Output the (X, Y) coordinate of the center of the cell containing the given text.  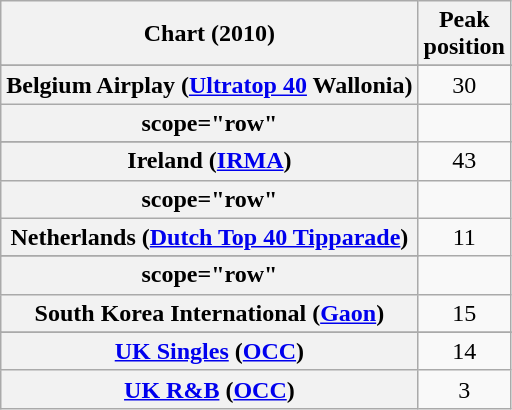
Chart (2010) (210, 34)
Netherlands (Dutch Top 40 Tipparade) (210, 237)
UK R&B (OCC) (210, 389)
UK Singles (OCC) (210, 351)
3 (464, 389)
43 (464, 161)
15 (464, 313)
30 (464, 85)
Ireland (IRMA) (210, 161)
14 (464, 351)
11 (464, 237)
Peakposition (464, 34)
Belgium Airplay (Ultratop 40 Wallonia) (210, 85)
South Korea International (Gaon) (210, 313)
